Find where the given text appears and provide that cell's center as (x, y) coordinate. 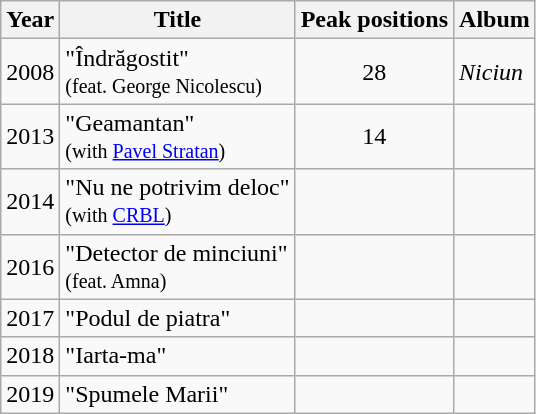
2013 (30, 136)
2016 (30, 266)
"Detector de minciuni" (feat. Amna) (178, 266)
Title (178, 20)
2008 (30, 72)
28 (374, 72)
"Podul de piatra" (178, 318)
"Iarta-ma" (178, 356)
"Îndrăgostit"(feat. George Nicolescu) (178, 72)
"Spumele Marii" (178, 394)
Year (30, 20)
"Nu ne potrivim deloc" (with CRBL) (178, 202)
2014 (30, 202)
"Geamantan" (with Pavel Stratan) (178, 136)
14 (374, 136)
Album (495, 20)
2019 (30, 394)
2018 (30, 356)
2017 (30, 318)
Niciun (495, 72)
Peak positions (374, 20)
